Determine the [X, Y] coordinate at the center of the cell enclosing the given text.  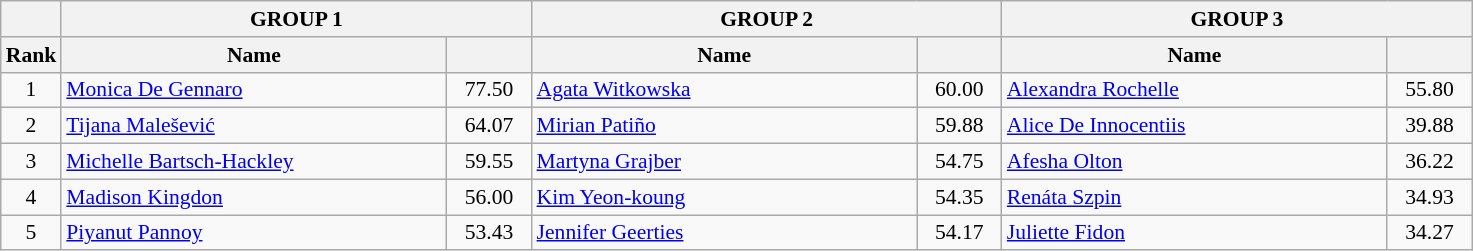
64.07 [488, 126]
36.22 [1430, 162]
Monica De Gennaro [254, 90]
4 [32, 197]
34.27 [1430, 233]
3 [32, 162]
GROUP 3 [1237, 19]
2 [32, 126]
Piyanut Pannoy [254, 233]
55.80 [1430, 90]
59.88 [960, 126]
Jennifer Geerties [724, 233]
1 [32, 90]
Agata Witkowska [724, 90]
Madison Kingdon [254, 197]
Renáta Szpin [1194, 197]
Martyna Grajber [724, 162]
Kim Yeon-koung [724, 197]
54.17 [960, 233]
Alexandra Rochelle [1194, 90]
Alice De Innocentiis [1194, 126]
34.93 [1430, 197]
Tijana Malešević [254, 126]
56.00 [488, 197]
GROUP 2 [767, 19]
Mirian Patiño [724, 126]
GROUP 1 [296, 19]
5 [32, 233]
39.88 [1430, 126]
60.00 [960, 90]
59.55 [488, 162]
77.50 [488, 90]
54.35 [960, 197]
Michelle Bartsch-Hackley [254, 162]
Juliette Fidon [1194, 233]
54.75 [960, 162]
Rank [32, 55]
53.43 [488, 233]
Afesha Olton [1194, 162]
